Provide the [X, Y] coordinate of the cell's center where the given text is located.  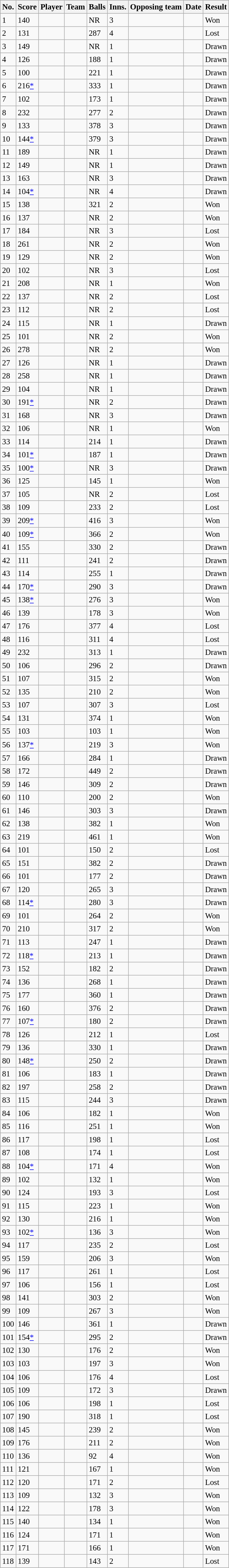
Score [27, 7]
75 [8, 995]
16 [8, 218]
48 [8, 639]
174 [97, 1153]
27 [8, 363]
214 [97, 442]
85 [8, 1127]
125 [27, 481]
33 [8, 442]
25 [8, 336]
138* [27, 600]
57 [8, 758]
144* [27, 139]
95 [8, 1258]
295 [97, 1337]
134 [97, 1522]
268 [97, 982]
28 [8, 376]
170* [27, 587]
54 [8, 718]
209* [27, 521]
38 [8, 508]
100* [27, 468]
212 [97, 1034]
86 [8, 1140]
187 [97, 455]
55 [8, 732]
223 [97, 1206]
79 [8, 1048]
78 [8, 1034]
188 [97, 60]
315 [97, 679]
8 [8, 112]
278 [27, 349]
69 [8, 916]
317 [97, 929]
47 [8, 626]
148* [27, 1061]
40 [8, 534]
36 [8, 481]
49 [8, 652]
60 [8, 797]
65 [8, 863]
30 [8, 402]
296 [97, 666]
52 [8, 692]
154* [27, 1337]
20 [8, 271]
Date [193, 7]
244 [97, 1100]
251 [97, 1127]
168 [27, 415]
150 [97, 850]
311 [97, 639]
374 [97, 718]
208 [27, 283]
84 [8, 1114]
360 [97, 995]
235 [97, 1245]
42 [8, 560]
Team [76, 7]
200 [97, 797]
206 [97, 1258]
107* [27, 1021]
24 [8, 323]
82 [8, 1087]
13 [8, 178]
255 [97, 573]
461 [97, 837]
19 [8, 257]
Player [51, 7]
216 [97, 1219]
280 [97, 903]
287 [97, 33]
216* [27, 86]
265 [97, 890]
94 [8, 1245]
121 [27, 1469]
211 [97, 1443]
22 [8, 297]
96 [8, 1272]
366 [97, 534]
189 [27, 152]
41 [8, 547]
9 [8, 125]
6 [8, 86]
77 [8, 1021]
74 [8, 982]
118 [8, 1561]
156 [97, 1285]
45 [8, 600]
34 [8, 455]
184 [27, 231]
11 [8, 152]
247 [97, 942]
102* [27, 1232]
59 [8, 784]
159 [27, 1258]
193 [97, 1192]
151 [27, 863]
21 [8, 283]
89 [8, 1179]
152 [27, 968]
58 [8, 771]
416 [97, 521]
264 [97, 916]
68 [8, 903]
5 [8, 73]
250 [97, 1061]
133 [27, 125]
63 [8, 837]
141 [27, 1298]
99 [8, 1311]
46 [8, 613]
91 [8, 1206]
53 [8, 705]
50 [8, 666]
56 [8, 745]
276 [97, 600]
114* [27, 903]
318 [97, 1416]
160 [27, 1008]
72 [8, 956]
333 [97, 86]
221 [97, 73]
173 [97, 99]
29 [8, 389]
87 [8, 1153]
155 [27, 547]
376 [97, 1008]
62 [8, 824]
137* [27, 745]
449 [97, 771]
93 [8, 1232]
233 [97, 508]
14 [8, 191]
90 [8, 1192]
66 [8, 876]
98 [8, 1298]
No. [8, 7]
73 [8, 968]
213 [97, 956]
81 [8, 1074]
97 [8, 1285]
191* [27, 402]
307 [97, 705]
12 [8, 165]
83 [8, 1100]
122 [27, 1509]
51 [8, 679]
101* [27, 455]
190 [27, 1416]
183 [97, 1074]
109* [27, 534]
23 [8, 310]
284 [97, 758]
26 [8, 349]
80 [8, 1061]
267 [97, 1311]
61 [8, 810]
241 [97, 560]
71 [8, 942]
378 [97, 125]
167 [97, 1469]
143 [97, 1561]
32 [8, 429]
180 [97, 1021]
35 [8, 468]
10 [8, 139]
67 [8, 890]
37 [8, 494]
313 [97, 652]
361 [97, 1324]
7 [8, 99]
163 [27, 178]
39 [8, 521]
129 [27, 257]
Opposing team [156, 7]
377 [97, 626]
Result [216, 7]
76 [8, 1008]
379 [97, 139]
277 [97, 112]
Balls [97, 7]
290 [97, 587]
31 [8, 415]
70 [8, 929]
64 [8, 850]
321 [97, 205]
Inns. [118, 7]
118* [27, 956]
15 [8, 205]
44 [8, 587]
43 [8, 573]
17 [8, 231]
18 [8, 244]
239 [97, 1430]
309 [97, 784]
135 [27, 692]
88 [8, 1166]
